Search for the cell housing the specified text and yield its (x, y) center coordinate. 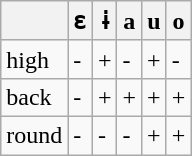
a (130, 21)
back (34, 97)
round (34, 135)
o (178, 21)
ɨ (104, 21)
high (34, 59)
u (154, 21)
ɛ (80, 21)
